Output the [X, Y] coordinate of the center of the cell containing the given text.  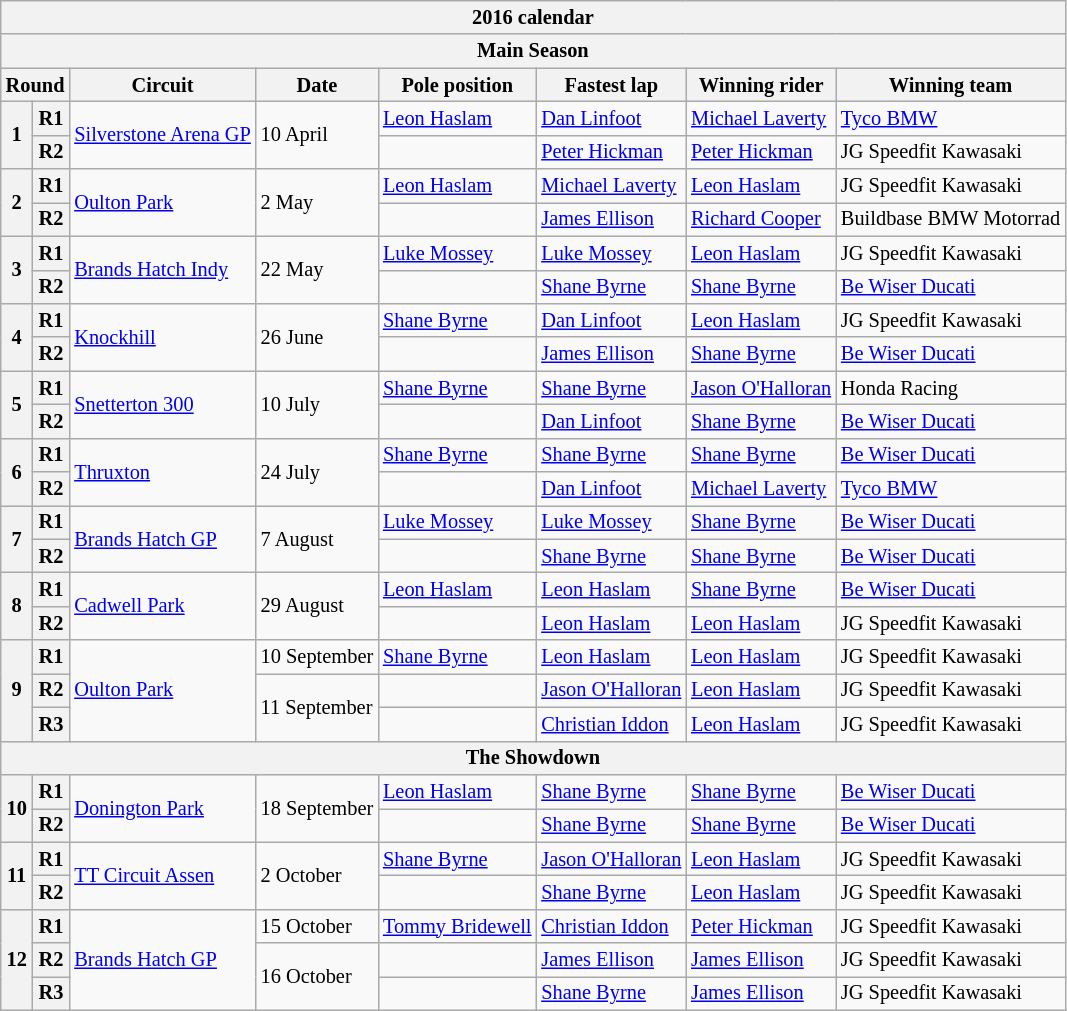
The Showdown [533, 758]
12 [17, 960]
11 September [317, 706]
Honda Racing [950, 388]
18 September [317, 808]
Pole position [457, 85]
Snetterton 300 [162, 404]
Date [317, 85]
Thruxton [162, 472]
Knockhill [162, 336]
Buildbase BMW Motorrad [950, 219]
5 [17, 404]
11 [17, 876]
2 [17, 202]
Fastest lap [611, 85]
1 [17, 134]
Winning rider [761, 85]
Donington Park [162, 808]
3 [17, 270]
Tommy Bridewell [457, 926]
Richard Cooper [761, 219]
6 [17, 472]
7 August [317, 538]
26 June [317, 336]
22 May [317, 270]
10 September [317, 657]
Main Season [533, 51]
10 [17, 808]
Round [36, 85]
2 May [317, 202]
4 [17, 336]
24 July [317, 472]
Silverstone Arena GP [162, 134]
Winning team [950, 85]
16 October [317, 976]
10 July [317, 404]
Circuit [162, 85]
10 April [317, 134]
Brands Hatch Indy [162, 270]
9 [17, 690]
2 October [317, 876]
8 [17, 606]
Cadwell Park [162, 606]
29 August [317, 606]
7 [17, 538]
TT Circuit Assen [162, 876]
15 October [317, 926]
2016 calendar [533, 17]
